Output the (X, Y) coordinate of the center of the cell containing the given text.  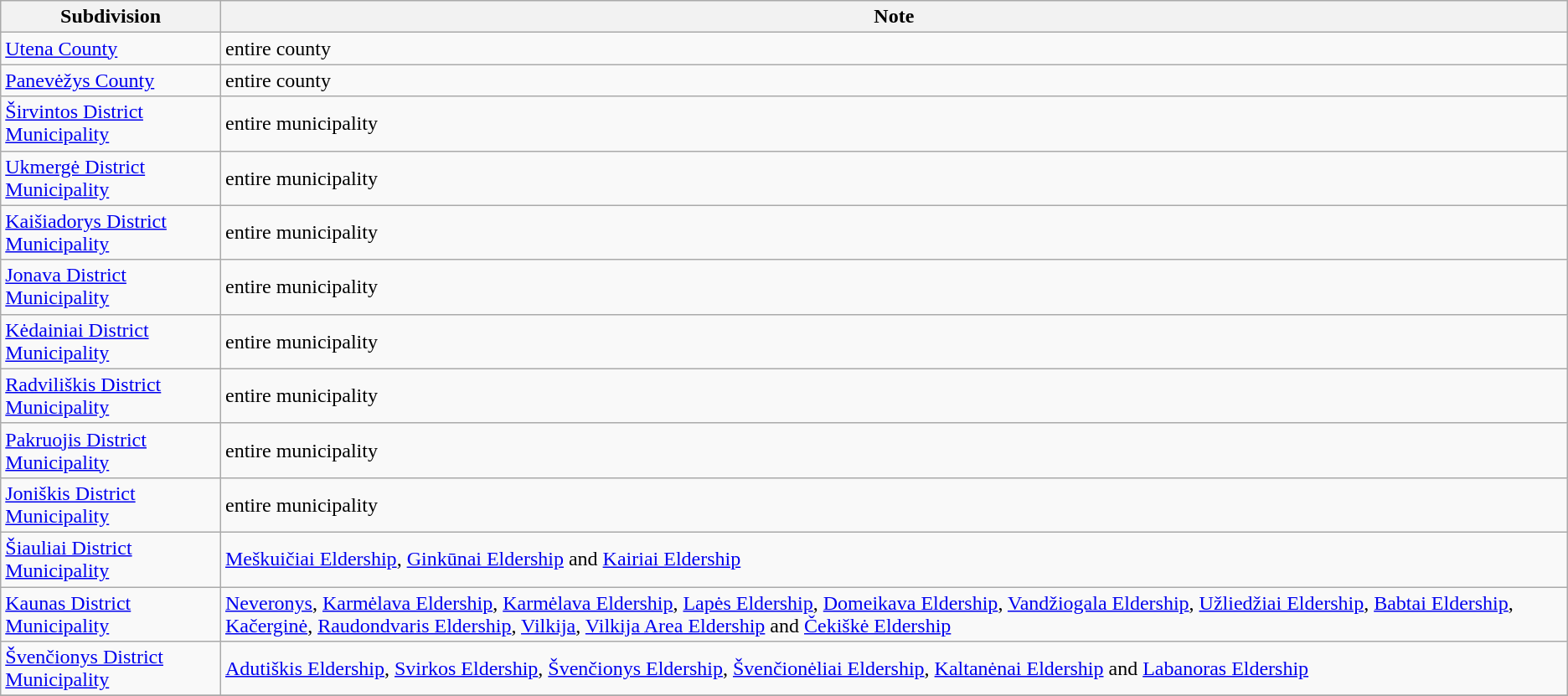
Adutiškis Eldership, Svirkos Eldership, Švenčionys Eldership, Švenčionėliai Eldership, Kaltanėnai Eldership and Labanoras Eldership (894, 668)
Jonava District Municipality (111, 286)
Kėdainiai District Municipality (111, 342)
Švenčionys District Municipality (111, 668)
Subdivision (111, 17)
Panevėžys County (111, 80)
Radviliškis District Municipality (111, 395)
Utena County (111, 49)
Ukmergė District Municipality (111, 178)
Širvintos District Municipality (111, 124)
Pakruojis District Municipality (111, 451)
Note (894, 17)
Kaišiadorys District Municipality (111, 233)
Joniškis District Municipality (111, 504)
Kaunas District Municipality (111, 613)
Šiauliai District Municipality (111, 559)
Meškuičiai Eldership, Ginkūnai Eldership and Kairiai Eldership (894, 559)
